Capture the cell that displays the provided text and extract its (x, y) central coordinate. 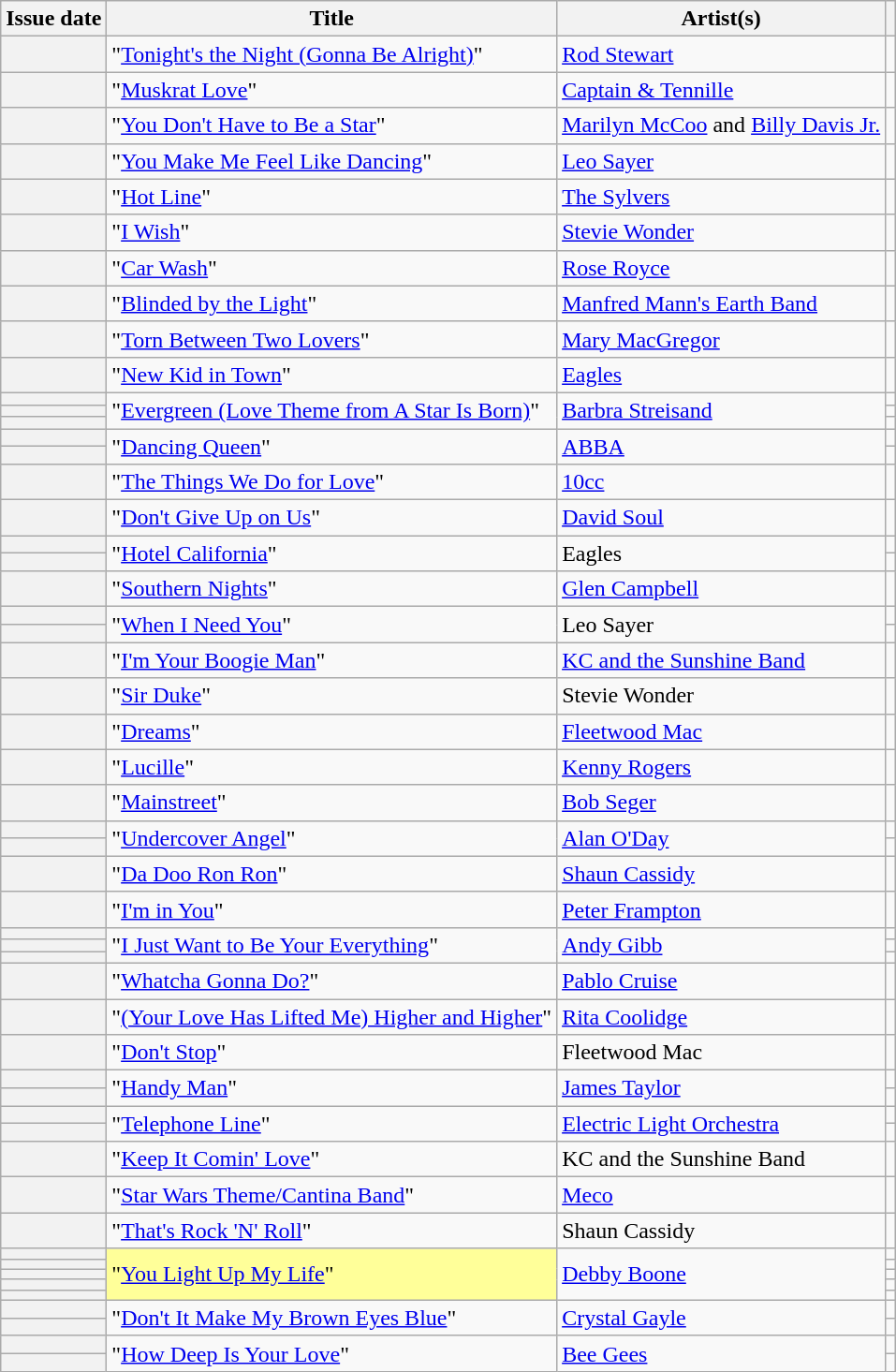
"Telephone Line" (331, 1124)
"When I Need You" (331, 625)
"You Don't Have to Be a Star" (331, 125)
"Muskrat Love" (331, 90)
"Torn Between Two Lovers" (331, 339)
James Taylor (721, 1088)
"You Make Me Feel Like Dancing" (331, 161)
Rod Stewart (721, 54)
Bob Seger (721, 803)
Manfred Mann's Earth Band (721, 303)
"Dreams" (331, 731)
"Tonight's the Night (Gonna Be Alright)" (331, 54)
Bee Gees (721, 1353)
Crystal Gayle (721, 1318)
Alan O'Day (721, 838)
Glen Campbell (721, 589)
10cc (721, 482)
"The Things We Do for Love" (331, 482)
"Sir Duke" (331, 696)
Rose Royce (721, 268)
"Southern Nights" (331, 589)
"Handy Man" (331, 1088)
The Sylvers (721, 197)
Artist(s) (721, 19)
"You Light Up My Life" (331, 1274)
"Blinded by the Light" (331, 303)
"(Your Love Has Lifted Me) Higher and Higher" (331, 1016)
"I Just Want to Be Your Everything" (331, 945)
"Mainstreet" (331, 803)
Marilyn McCoo and Billy Davis Jr. (721, 125)
"Don't It Make My Brown Eyes Blue" (331, 1318)
"Undercover Angel" (331, 838)
"Hotel California" (331, 553)
"New Kid in Town" (331, 375)
"Don't Give Up on Us" (331, 518)
"I'm in You" (331, 909)
Kenny Rogers (721, 767)
Title (331, 19)
"Car Wash" (331, 268)
Andy Gibb (721, 945)
"Don't Stop" (331, 1053)
Debby Boone (721, 1274)
"I'm Your Boogie Man" (331, 660)
Rita Coolidge (721, 1016)
Barbra Streisand (721, 410)
"Star Wars Theme/Cantina Band" (331, 1195)
"Hot Line" (331, 197)
"Whatcha Gonna Do?" (331, 981)
Mary MacGregor (721, 339)
"Dancing Queen" (331, 447)
Electric Light Orchestra (721, 1124)
"Evergreen (Love Theme from A Star Is Born)" (331, 410)
Issue date (54, 19)
Pablo Cruise (721, 981)
ABBA (721, 447)
Captain & Tennille (721, 90)
"Lucille" (331, 767)
David Soul (721, 518)
"Keep It Comin' Love" (331, 1159)
"Da Doo Ron Ron" (331, 874)
"That's Rock 'N' Roll" (331, 1231)
Meco (721, 1195)
Peter Frampton (721, 909)
"I Wish" (331, 232)
"How Deep Is Your Love" (331, 1353)
